Capture the cell that displays the provided text and extract its [x, y] central coordinate. 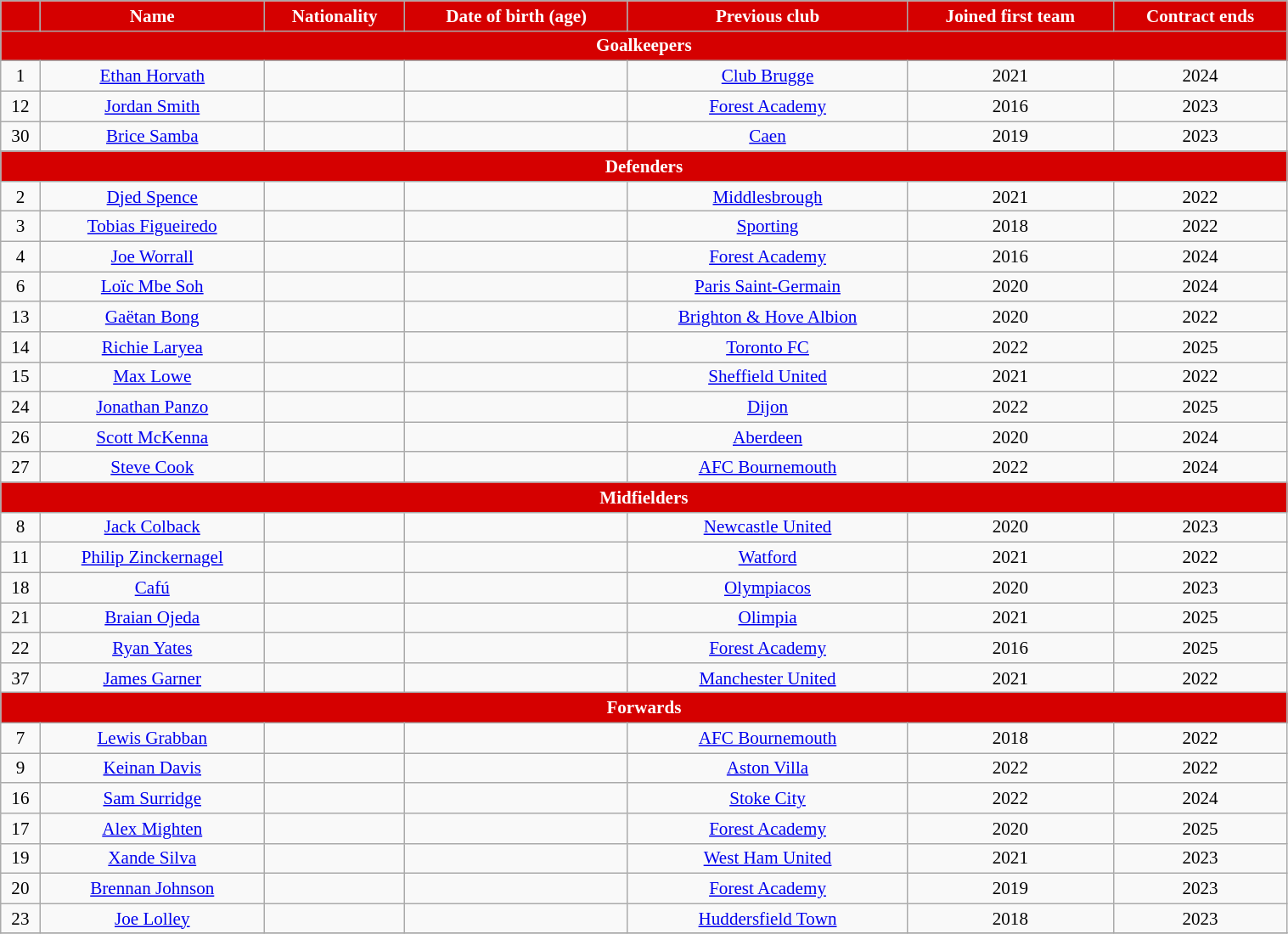
Middlesbrough [768, 195]
Joe Lolley [152, 919]
Aberdeen [768, 436]
19 [20, 858]
26 [20, 436]
11 [20, 557]
12 [20, 105]
Manchester United [768, 678]
2 [20, 195]
Jonathan Panzo [152, 408]
Nationality [335, 15]
22 [20, 647]
1 [20, 76]
Previous club [768, 15]
18 [20, 588]
Keinan Davis [152, 768]
Paris Saint-Germain [768, 287]
Goalkeepers [644, 46]
James Garner [152, 678]
8 [20, 526]
Contract ends [1201, 15]
27 [20, 467]
7 [20, 737]
24 [20, 408]
13 [20, 316]
17 [20, 829]
Olympiacos [768, 588]
Joe Worrall [152, 256]
Lewis Grabban [152, 737]
16 [20, 798]
Loïc Mbe Soh [152, 287]
9 [20, 768]
Brighton & Hove Albion [768, 316]
37 [20, 678]
Jack Colback [152, 526]
Huddersfield Town [768, 919]
Dijon [768, 408]
Philip Zinckernagel [152, 557]
21 [20, 618]
Richie Laryea [152, 346]
Toronto FC [768, 346]
Gaëtan Bong [152, 316]
Joined first team [1010, 15]
Club Brugge [768, 76]
Name [152, 15]
14 [20, 346]
Forwards [644, 708]
West Ham United [768, 858]
Caen [768, 136]
15 [20, 377]
Scott McKenna [152, 436]
23 [20, 919]
Ryan Yates [152, 647]
Sam Surridge [152, 798]
Djed Spence [152, 195]
3 [20, 226]
Olimpia [768, 618]
4 [20, 256]
Date of birth (age) [516, 15]
6 [20, 287]
Brennan Johnson [152, 888]
Xande Silva [152, 858]
Braian Ojeda [152, 618]
Ethan Horvath [152, 76]
Sheffield United [768, 377]
Alex Mighten [152, 829]
Defenders [644, 166]
Midfielders [644, 498]
Watford [768, 557]
Stoke City [768, 798]
Newcastle United [768, 526]
Max Lowe [152, 377]
Brice Samba [152, 136]
Tobias Figueiredo [152, 226]
20 [20, 888]
Jordan Smith [152, 105]
Steve Cook [152, 467]
30 [20, 136]
Cafú [152, 588]
Sporting [768, 226]
Aston Villa [768, 768]
